Pinpoint the cell where the given text exists, returning its (x, y) midpoint coordinate. 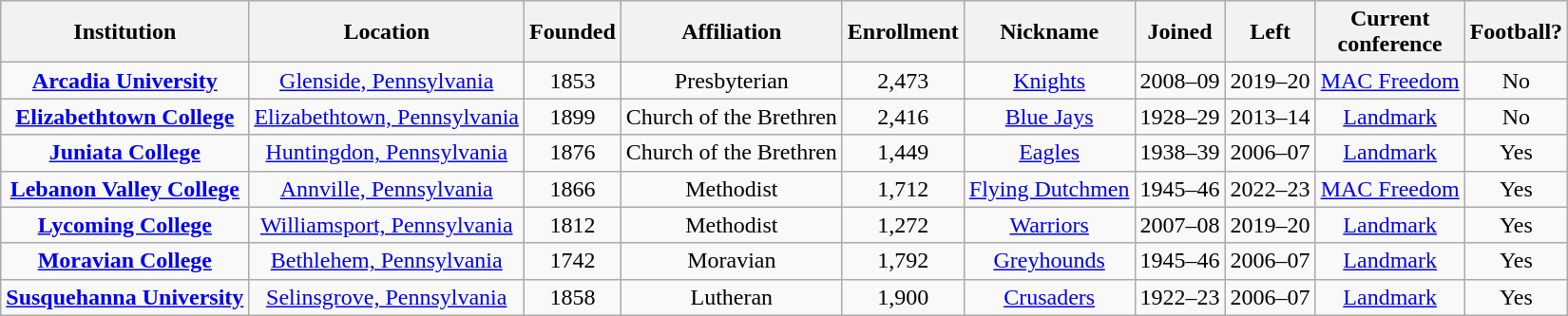
Moravian (732, 261)
Presbyterian (732, 81)
Bethlehem, Pennsylvania (387, 261)
Institution (125, 32)
1876 (573, 153)
Location (387, 32)
Elizabethtown, Pennsylvania (387, 117)
1,792 (903, 261)
Elizabethtown College (125, 117)
1938–39 (1180, 153)
1812 (573, 225)
2008–09 (1180, 81)
Annville, Pennsylvania (387, 189)
Football? (1516, 32)
1866 (573, 189)
Knights (1049, 81)
1899 (573, 117)
Crusaders (1049, 297)
Lycoming College (125, 225)
Selinsgrove, Pennsylvania (387, 297)
2022–23 (1270, 189)
Glenside, Pennsylvania (387, 81)
Blue Jays (1049, 117)
Nickname (1049, 32)
2,473 (903, 81)
1,900 (903, 297)
Lutheran (732, 297)
Joined (1180, 32)
1,449 (903, 153)
1742 (573, 261)
Eagles (1049, 153)
Moravian College (125, 261)
Currentconference (1389, 32)
2,416 (903, 117)
Left (1270, 32)
2013–14 (1270, 117)
2007–08 (1180, 225)
1,272 (903, 225)
Enrollment (903, 32)
1858 (573, 297)
Founded (573, 32)
Greyhounds (1049, 261)
Huntingdon, Pennsylvania (387, 153)
Lebanon Valley College (125, 189)
Susquehanna University (125, 297)
Warriors (1049, 225)
Affiliation (732, 32)
1,712 (903, 189)
Juniata College (125, 153)
Flying Dutchmen (1049, 189)
1928–29 (1180, 117)
1922–23 (1180, 297)
1853 (573, 81)
Arcadia University (125, 81)
Williamsport, Pennsylvania (387, 225)
